Pinpoint the cell where the given text exists, returning its (X, Y) midpoint coordinate. 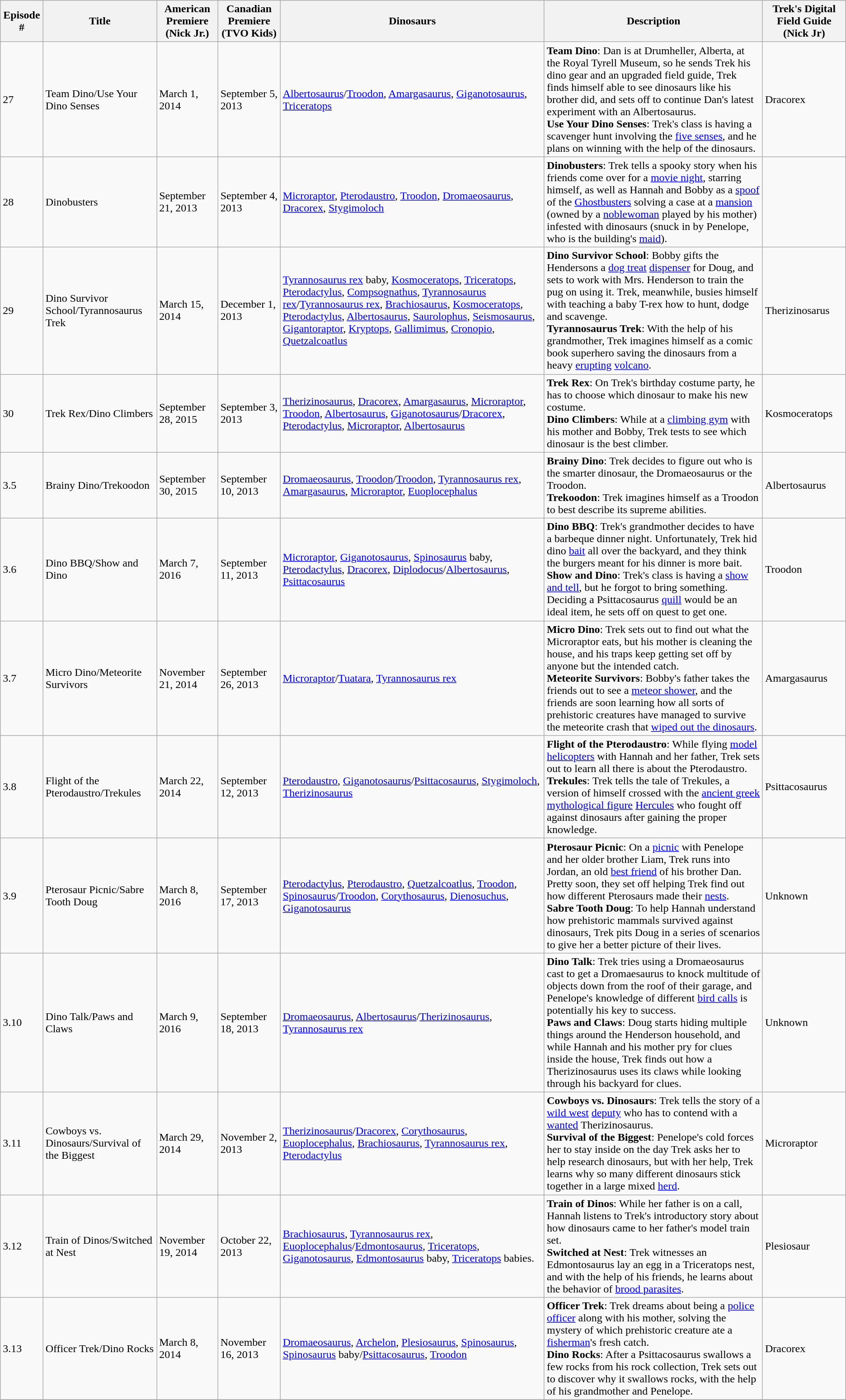
27 (22, 99)
Albertosaurus (804, 485)
28 (22, 202)
3.10 (22, 1022)
November 16, 2013 (249, 1349)
March 1, 2014 (187, 99)
Pterosaur Picnic/Sabre Tooth Doug (100, 895)
March 9, 2016 (187, 1022)
November 21, 2014 (187, 678)
Brainy Dino/Trekoodon (100, 485)
Train of Dinos/Switched at Nest (100, 1246)
Cowboys vs. Dinosaurs/Survival of the Biggest (100, 1143)
March 8, 2014 (187, 1349)
3.7 (22, 678)
November 19, 2014 (187, 1246)
March 29, 2014 (187, 1143)
September 28, 2015 (187, 413)
3.13 (22, 1349)
Trek's Digital Field Guide (Nick Jr) (804, 21)
3.9 (22, 895)
Amargasaurus (804, 678)
September 18, 2013 (249, 1022)
March 15, 2014 (187, 311)
September 5, 2013 (249, 99)
3.11 (22, 1143)
Therizinosaurus/Dracorex, Corythosaurus, Euoplocephalus, Brachiosaurus, Tyrannosaurus rex, Pterodactylus (412, 1143)
3.6 (22, 569)
Pterodaustro, Giganotosaurus/Psittacosaurus, Stygimoloch, Therizinosaurus (412, 787)
September 17, 2013 (249, 895)
September 26, 2013 (249, 678)
Microraptor, Giganotosaurus, Spinosaurus baby, Pterodactylus, Dracorex, Diplodocus/Albertosaurus, Psittacosaurus (412, 569)
Kosmoceratops (804, 413)
September 21, 2013 (187, 202)
September 30, 2015 (187, 485)
March 7, 2016 (187, 569)
Officer Trek/Dino Rocks (100, 1349)
September 3, 2013 (249, 413)
30 (22, 413)
Troodon (804, 569)
December 1, 2013 (249, 311)
Episode # (22, 21)
Therizinosarus (804, 311)
October 22, 2013 (249, 1246)
American Premiere (Nick Jr.) (187, 21)
3.5 (22, 485)
Dino Survivor School/Tyrannosaurus Trek (100, 311)
Micro Dino/Meteorite Survivors (100, 678)
Dromaeosaurus, Troodon/Troodon, Tyrannosaurus rex, Amargasaurus, Microraptor, Euoplocephalus (412, 485)
Flight of the Pterodaustro/Trekules (100, 787)
Trek Rex/Dino Climbers (100, 413)
Microraptor (804, 1143)
Microraptor/Tuatara, Tyrannosaurus rex (412, 678)
Dino BBQ/Show and Dino (100, 569)
Dinosaurs (412, 21)
Albertosaurus/Troodon, Amargasaurus, Giganotosaurus, Triceratops (412, 99)
November 2, 2013 (249, 1143)
Plesiosaur (804, 1246)
29 (22, 311)
Team Dino/Use Your Dino Senses (100, 99)
Brachiosaurus, Tyrannosaurus rex, Euoplocephalus/Edmontosaurus, Triceratops, Giganotosaurus, Edmontosaurus baby, Triceratops babies. (412, 1246)
Title (100, 21)
Dino Talk/Paws and Claws (100, 1022)
March 22, 2014 (187, 787)
March 8, 2016 (187, 895)
Microraptor, Pterodaustro, Troodon, Dromaeosaurus, Dracorex, Stygimoloch (412, 202)
Dinobusters (100, 202)
Dromaeosaurus, Archelon, Plesiosaurus, Spinosaurus, Spinosaurus baby/Psittacosaurus, Troodon (412, 1349)
Pterodactylus, Pterodaustro, Quetzalcoatlus, Troodon, Spinosaurus/Troodon, Corythosaurus, Dienosuchus, Giganotosaurus (412, 895)
September 11, 2013 (249, 569)
September 10, 2013 (249, 485)
Therizinosaurus, Dracorex, Amargasaurus, Microraptor, Troodon, Albertosaurus, Giganotosaurus/Dracorex, Pterodactylus, Microraptor, Albertosaurus (412, 413)
Description (653, 21)
Canadian Premiere (TVO Kids) (249, 21)
3.8 (22, 787)
3.12 (22, 1246)
September 4, 2013 (249, 202)
Dromaeosaurus, Albertosaurus/Therizinosaurus, Tyrannosaurus rex (412, 1022)
September 12, 2013 (249, 787)
Psittacosaurus (804, 787)
